Detect which cell encompasses the target text, then output its [x, y] center coordinate. 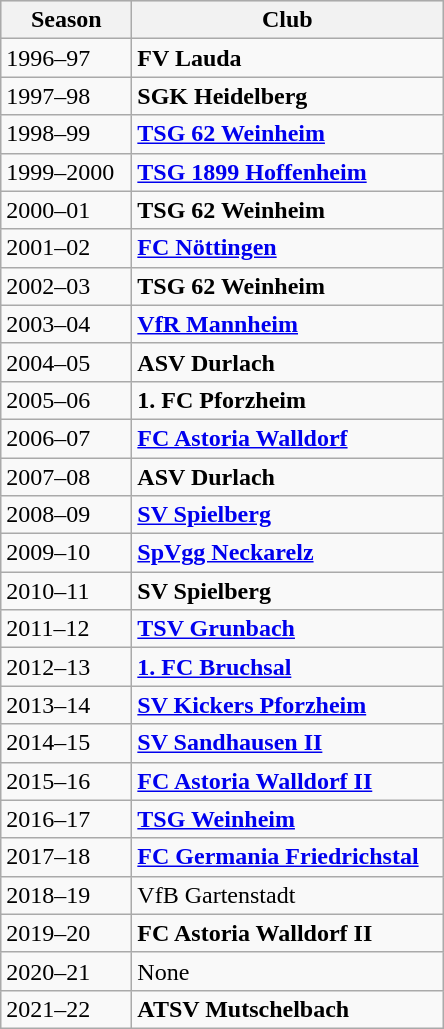
2020–21 [66, 971]
SV Sandhausen II [288, 743]
1. FC Bruchsal [288, 667]
1999–2000 [66, 172]
2021–22 [66, 1009]
FC Nöttingen [288, 248]
VfR Mannheim [288, 324]
1997–98 [66, 96]
2011–12 [66, 629]
2008–09 [66, 515]
FV Lauda [288, 58]
FC Germania Friedrichstal [288, 857]
2005–06 [66, 400]
2013–14 [66, 705]
FC Astoria Walldorf [288, 438]
2014–15 [66, 743]
TSG Weinheim [288, 819]
None [288, 971]
ATSV Mutschelbach [288, 1009]
2019–20 [66, 933]
2016–17 [66, 819]
SpVgg Neckarelz [288, 553]
2003–04 [66, 324]
Season [66, 20]
2009–10 [66, 553]
1996–97 [66, 58]
2004–05 [66, 362]
2018–19 [66, 895]
Club [288, 20]
2010–11 [66, 591]
SGK Heidelberg [288, 96]
2017–18 [66, 857]
TSG 1899 Hoffenheim [288, 172]
1. FC Pforzheim [288, 400]
2002–03 [66, 286]
VfB Gartenstadt [288, 895]
SV Kickers Pforzheim [288, 705]
TSV Grunbach [288, 629]
2001–02 [66, 248]
1998–99 [66, 134]
2015–16 [66, 781]
2006–07 [66, 438]
2000–01 [66, 210]
2007–08 [66, 477]
2012–13 [66, 667]
